Output the (x, y) coordinate of the center of the cell containing the given text.  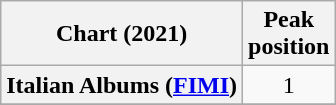
Peakposition (289, 34)
Chart (2021) (122, 34)
1 (289, 85)
Italian Albums (FIMI) (122, 85)
